From the cell containing the given text, extract its center point as (x, y) coordinate. 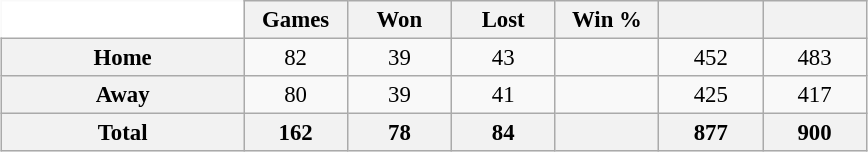
417 (815, 95)
Games (296, 20)
Won (399, 20)
84 (503, 133)
41 (503, 95)
483 (815, 57)
Win % (607, 20)
900 (815, 133)
425 (711, 95)
162 (296, 133)
80 (296, 95)
452 (711, 57)
Lost (503, 20)
82 (296, 57)
877 (711, 133)
Away (123, 95)
78 (399, 133)
Total (123, 133)
43 (503, 57)
Home (123, 57)
